Detect which cell encompasses the target text, then output its (x, y) center coordinate. 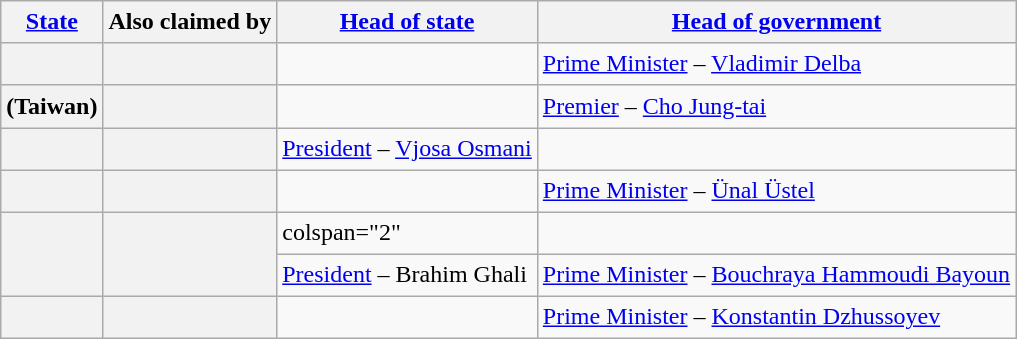
Head of state (408, 22)
President – Brahim Ghali (408, 275)
colspan="2" (408, 233)
(Taiwan) (52, 106)
State (52, 22)
Prime Minister – Ünal Üstel (776, 191)
Premier – Cho Jung-tai (776, 106)
President – Vjosa Osmani (408, 149)
Prime Minister – Bouchraya Hammoudi Bayoun (776, 275)
Head of government (776, 22)
Prime Minister – Konstantin Dzhussoyev (776, 318)
Prime Minister – Vladimir Delba (776, 64)
Also claimed by (190, 22)
